Search for the cell housing the specified text and yield its [x, y] center coordinate. 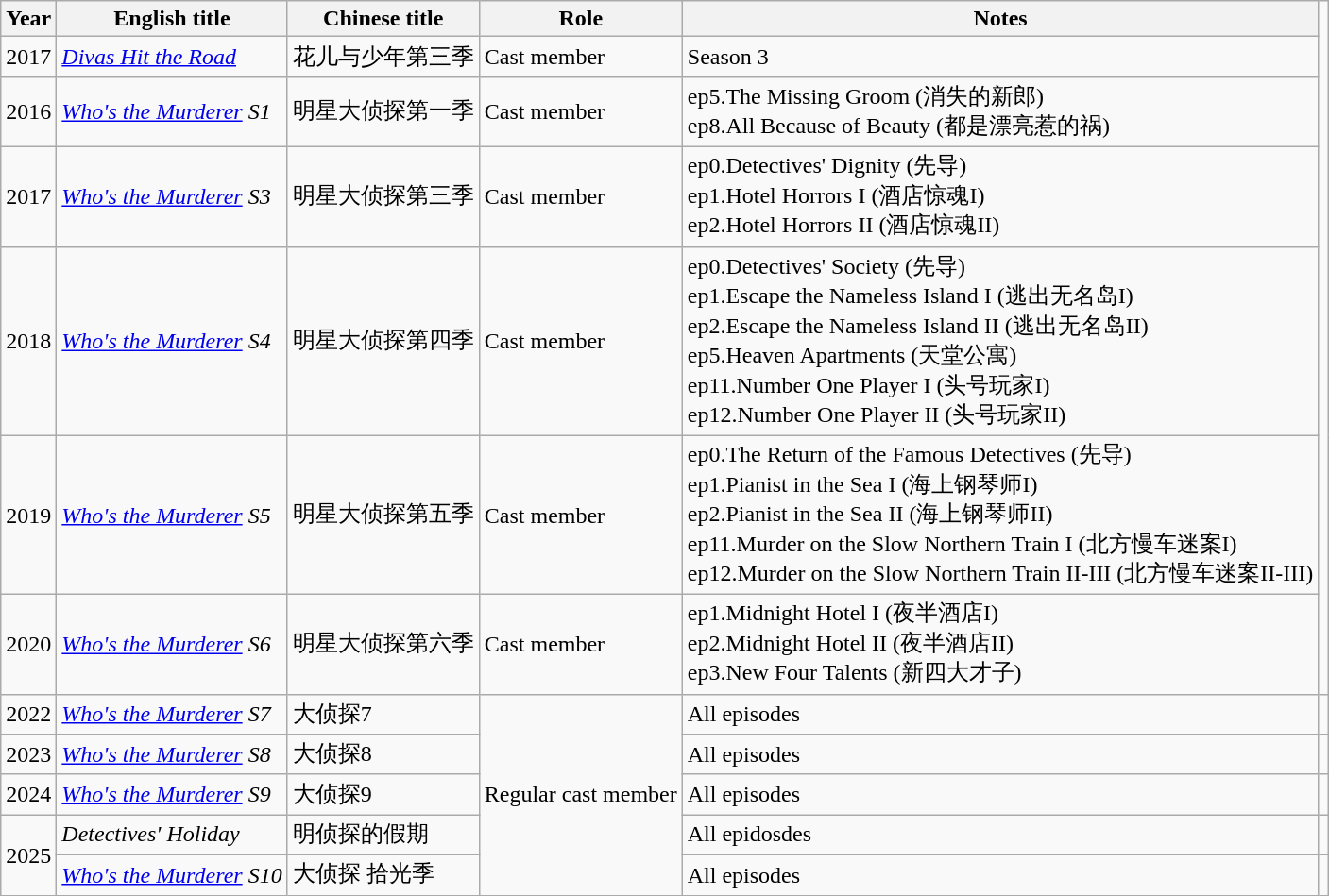
Who's the Murderer S3 [172, 196]
明星大侦探第五季 [383, 516]
明星大侦探第一季 [383, 111]
大侦探9 [383, 795]
花儿与少年第三季 [383, 57]
Who's the Murderer S6 [172, 645]
2018 [28, 341]
ep0.Detectives' Dignity (先导)ep1.Hotel Horrors I (酒店惊魂I)ep2.Hotel Horrors II (酒店惊魂II) [1000, 196]
2020 [28, 645]
明星大侦探第三季 [383, 196]
Who's the Murderer S10 [172, 874]
Who's the Murderer S8 [172, 755]
大侦探 拾光季 [383, 874]
English title [172, 19]
Who's the Murderer S5 [172, 516]
2019 [28, 516]
Notes [1000, 19]
ep5.The Missing Groom (消失的新郎)ep8.All Because of Beauty (都是漂亮惹的祸) [1000, 111]
Chinese title [383, 19]
Who's the Murderer S7 [172, 714]
大侦探8 [383, 755]
ep1.Midnight Hotel I (夜半酒店I)ep2.Midnight Hotel II (夜半酒店II)ep3.New Four Talents (新四大才子) [1000, 645]
Who's the Murderer S9 [172, 795]
Season 3 [1000, 57]
2024 [28, 795]
明星大侦探第四季 [383, 341]
2023 [28, 755]
Divas Hit the Road [172, 57]
Regular cast member [580, 795]
Who's the Murderer S4 [172, 341]
明星大侦探第六季 [383, 645]
All epidosdes [1000, 835]
明侦探的假期 [383, 835]
大侦探7 [383, 714]
2022 [28, 714]
2025 [28, 855]
Detectives' Holiday [172, 835]
Role [580, 19]
2016 [28, 111]
Year [28, 19]
Who's the Murderer S1 [172, 111]
